Detect which cell encompasses the target text, then output its [x, y] center coordinate. 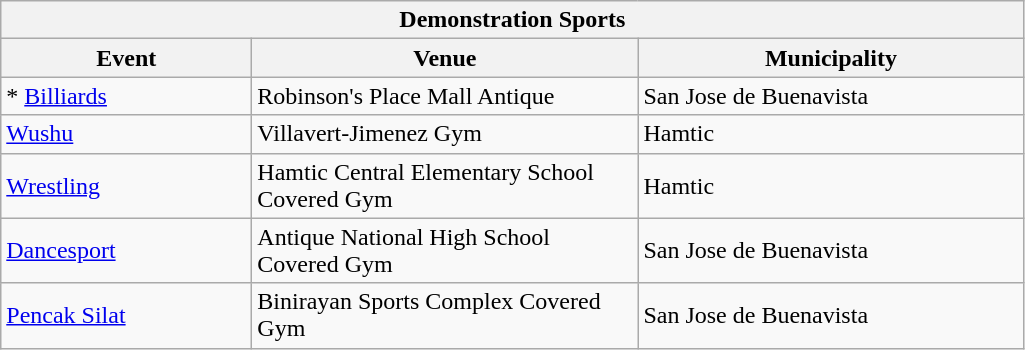
Event [126, 58]
Venue [445, 58]
Municipality [831, 58]
Wushu [126, 134]
Antique National High School Covered Gym [445, 250]
Hamtic Central Elementary School Covered Gym [445, 186]
Villavert-Jimenez Gym [445, 134]
Wrestling [126, 186]
Binirayan Sports Complex Covered Gym [445, 316]
Robinson's Place Mall Antique [445, 96]
Pencak Silat [126, 316]
* Billiards [126, 96]
Dancesport [126, 250]
Demonstration Sports [512, 20]
